Detect which cell encompasses the target text, then output its [x, y] center coordinate. 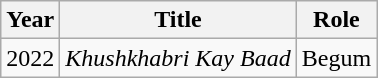
Title [178, 20]
Khushkhabri Kay Baad [178, 58]
Role [336, 20]
Begum [336, 58]
Year [30, 20]
2022 [30, 58]
